Locate the cell with the specified text and output its (X, Y) center coordinate. 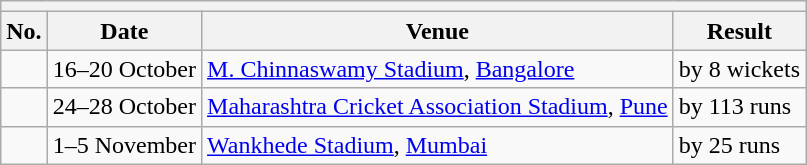
24–28 October (124, 107)
Result (739, 31)
by 113 runs (739, 107)
by 8 wickets (739, 69)
Date (124, 31)
M. Chinnaswamy Stadium, Bangalore (438, 69)
Venue (438, 31)
No. (24, 31)
Maharashtra Cricket Association Stadium, Pune (438, 107)
1–5 November (124, 145)
by 25 runs (739, 145)
Wankhede Stadium, Mumbai (438, 145)
16–20 October (124, 69)
